From the cell containing the given text, extract its center point as [x, y] coordinate. 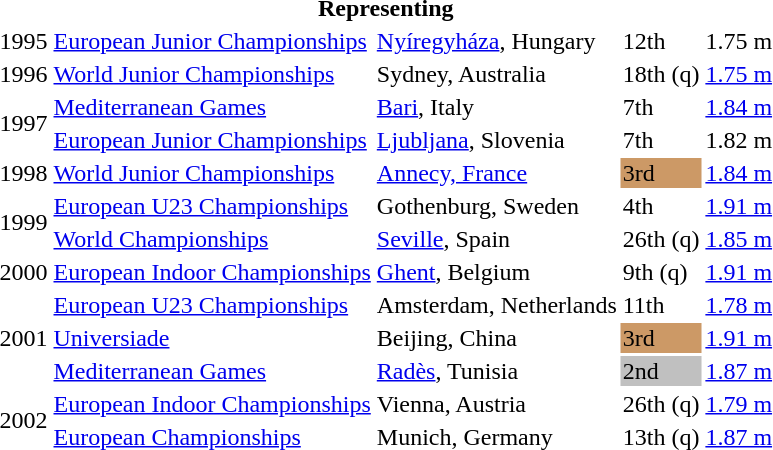
Bari, Italy [496, 107]
Ljubljana, Slovenia [496, 140]
Universiade [212, 338]
Nyíregyháza, Hungary [496, 41]
12th [661, 41]
Seville, Spain [496, 239]
Sydney, Australia [496, 74]
18th (q) [661, 74]
Gothenburg, Sweden [496, 206]
11th [661, 305]
Ghent, Belgium [496, 272]
Beijing, China [496, 338]
World Championships [212, 239]
9th (q) [661, 272]
Radès, Tunisia [496, 371]
2nd [661, 371]
Vienna, Austria [496, 404]
Annecy, France [496, 173]
4th [661, 206]
Amsterdam, Netherlands [496, 305]
